Find where the given text appears and provide that cell's center as (X, Y) coordinate. 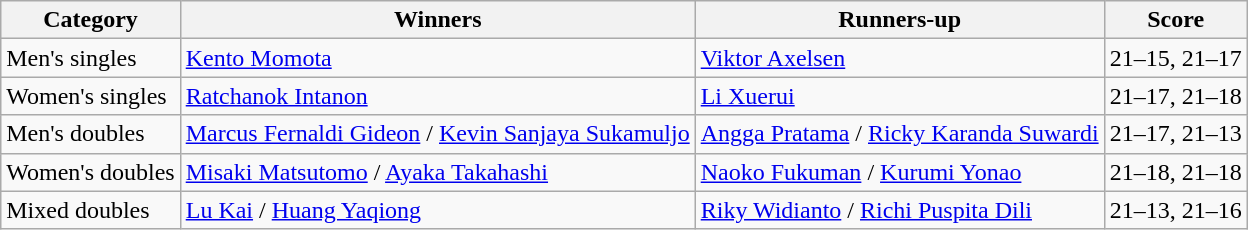
Score (1176, 20)
Viktor Axelsen (900, 58)
Men's singles (90, 58)
21–18, 21–18 (1176, 172)
Ratchanok Intanon (438, 96)
21–13, 21–16 (1176, 210)
Mixed doubles (90, 210)
Women's doubles (90, 172)
Lu Kai / Huang Yaqiong (438, 210)
21–17, 21–18 (1176, 96)
21–17, 21–13 (1176, 134)
21–15, 21–17 (1176, 58)
Winners (438, 20)
Women's singles (90, 96)
Kento Momota (438, 58)
Marcus Fernaldi Gideon / Kevin Sanjaya Sukamuljo (438, 134)
Naoko Fukuman / Kurumi Yonao (900, 172)
Category (90, 20)
Angga Pratama / Ricky Karanda Suwardi (900, 134)
Riky Widianto / Richi Puspita Dili (900, 210)
Runners-up (900, 20)
Li Xuerui (900, 96)
Misaki Matsutomo / Ayaka Takahashi (438, 172)
Men's doubles (90, 134)
